Output the (x, y) coordinate of the center of the cell containing the given text.  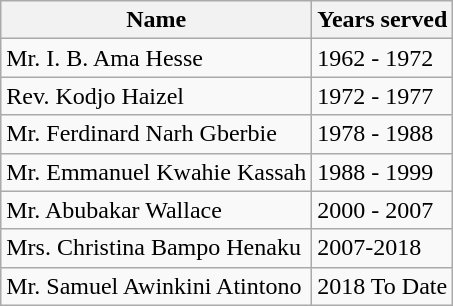
2000 - 2007 (382, 210)
1988 - 1999 (382, 172)
Mr. Ferdinard Narh Gberbie (156, 134)
1962 - 1972 (382, 58)
Mr. Samuel Awinkini Atintono (156, 286)
Mr. I. B. Ama Hesse (156, 58)
2007-2018 (382, 248)
Mr. Abubakar Wallace (156, 210)
1978 - 1988 (382, 134)
Name (156, 20)
Rev. Kodjo Haizel (156, 96)
Mr. Emmanuel Kwahie Kassah (156, 172)
2018 To Date (382, 286)
Mrs. Christina Bampo Henaku (156, 248)
Years served (382, 20)
1972 - 1977 (382, 96)
